For the text-containing cell, return its midpoint in (x, y) coordinate format. 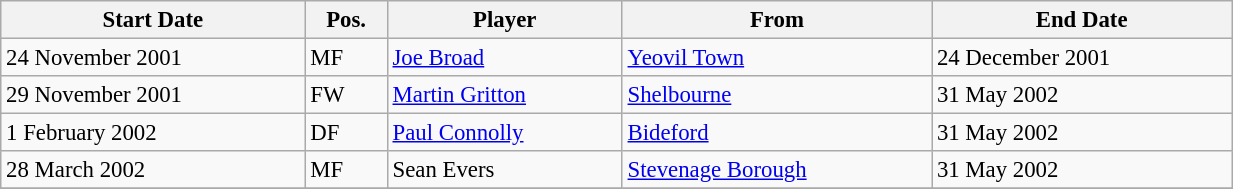
FW (346, 95)
Yeovil Town (776, 58)
Start Date (153, 20)
28 March 2002 (153, 170)
Sean Evers (504, 170)
29 November 2001 (153, 95)
24 December 2001 (1082, 58)
From (776, 20)
1 February 2002 (153, 133)
Player (504, 20)
24 November 2001 (153, 58)
DF (346, 133)
Martin Gritton (504, 95)
End Date (1082, 20)
Bideford (776, 133)
Shelbourne (776, 95)
Paul Connolly (504, 133)
Stevenage Borough (776, 170)
Pos. (346, 20)
Joe Broad (504, 58)
